Search for the cell housing the specified text and yield its (x, y) center coordinate. 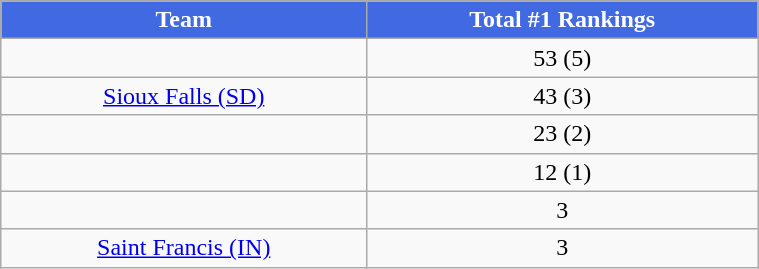
53 (5) (562, 58)
12 (1) (562, 172)
43 (3) (562, 96)
23 (2) (562, 134)
Total #1 Rankings (562, 20)
Saint Francis (IN) (184, 248)
Team (184, 20)
Sioux Falls (SD) (184, 96)
